Return the [x, y] coordinate for the center point of the cell that contains the specified text.  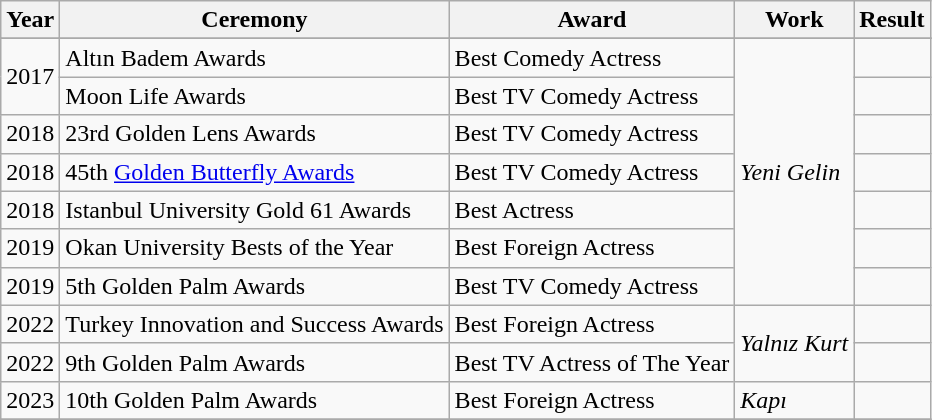
Yalnız Kurt [794, 343]
2017 [30, 77]
Yeni Gelin [794, 172]
Best TV Actress of The Year [592, 362]
45th Golden Butterfly Awards [254, 172]
23rd Golden Lens Awards [254, 134]
Result [892, 20]
2023 [30, 400]
10th Golden Palm Awards [254, 400]
Istanbul University Gold 61 Awards [254, 210]
Ceremony [254, 20]
Award [592, 20]
Work [794, 20]
Best Actress [592, 210]
Moon Life Awards [254, 96]
9th Golden Palm Awards [254, 362]
5th Golden Palm Awards [254, 286]
Best Comedy Actress [592, 58]
Year [30, 20]
Altın Badem Awards [254, 58]
Okan University Bests of the Year [254, 248]
Kapı [794, 400]
Turkey Innovation and Success Awards [254, 324]
